Return the [X, Y] coordinate for the center point of the cell that contains the specified text.  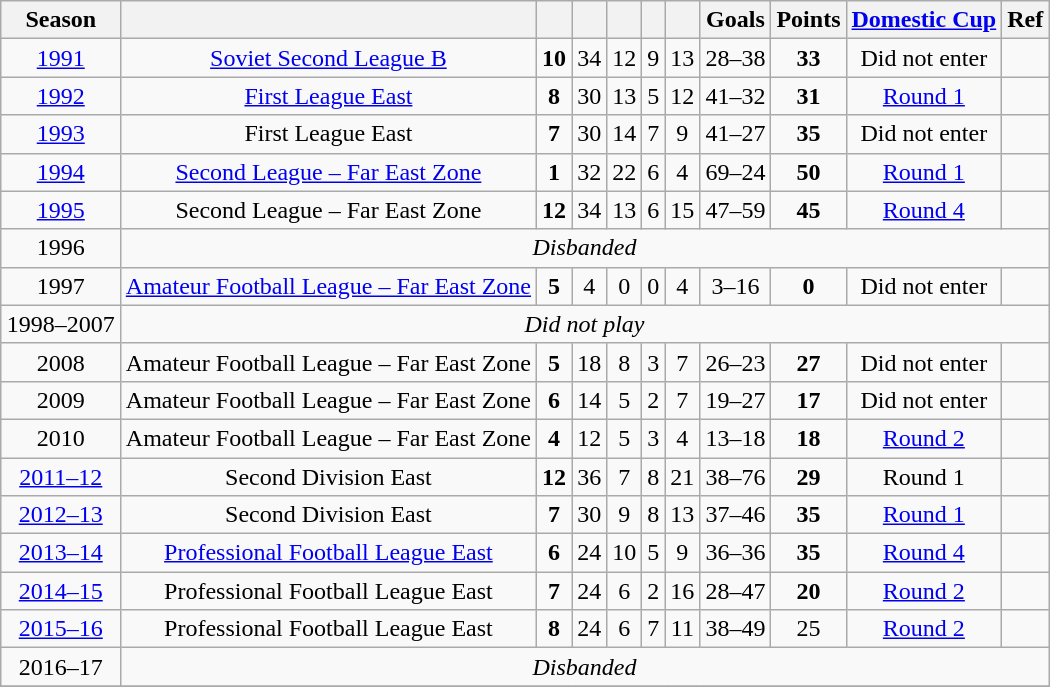
28–47 [736, 591]
2008 [60, 362]
1991 [60, 58]
41–27 [736, 134]
32 [590, 172]
2014–15 [60, 591]
29 [808, 477]
1994 [60, 172]
36–36 [736, 553]
Domestic Cup [924, 20]
Did not play [584, 324]
3–16 [736, 286]
Season [60, 20]
Goals [736, 20]
1996 [60, 248]
31 [808, 96]
2010 [60, 438]
13–18 [736, 438]
20 [808, 591]
33 [808, 58]
2009 [60, 400]
2012–13 [60, 515]
69–24 [736, 172]
2015–16 [60, 629]
50 [808, 172]
2013–14 [60, 553]
38–49 [736, 629]
47–59 [736, 210]
1993 [60, 134]
1997 [60, 286]
11 [682, 629]
27 [808, 362]
45 [808, 210]
1998–2007 [60, 324]
1 [554, 172]
21 [682, 477]
Soviet Second League B [328, 58]
1992 [60, 96]
37–46 [736, 515]
Ref [1026, 20]
15 [682, 210]
38–76 [736, 477]
22 [624, 172]
2016–17 [60, 667]
41–32 [736, 96]
17 [808, 400]
1995 [60, 210]
2011–12 [60, 477]
28–38 [736, 58]
25 [808, 629]
26–23 [736, 362]
16 [682, 591]
19–27 [736, 400]
Points [808, 20]
36 [590, 477]
